Identify which cell holds the provided text, then report its [X, Y] central coordinate. 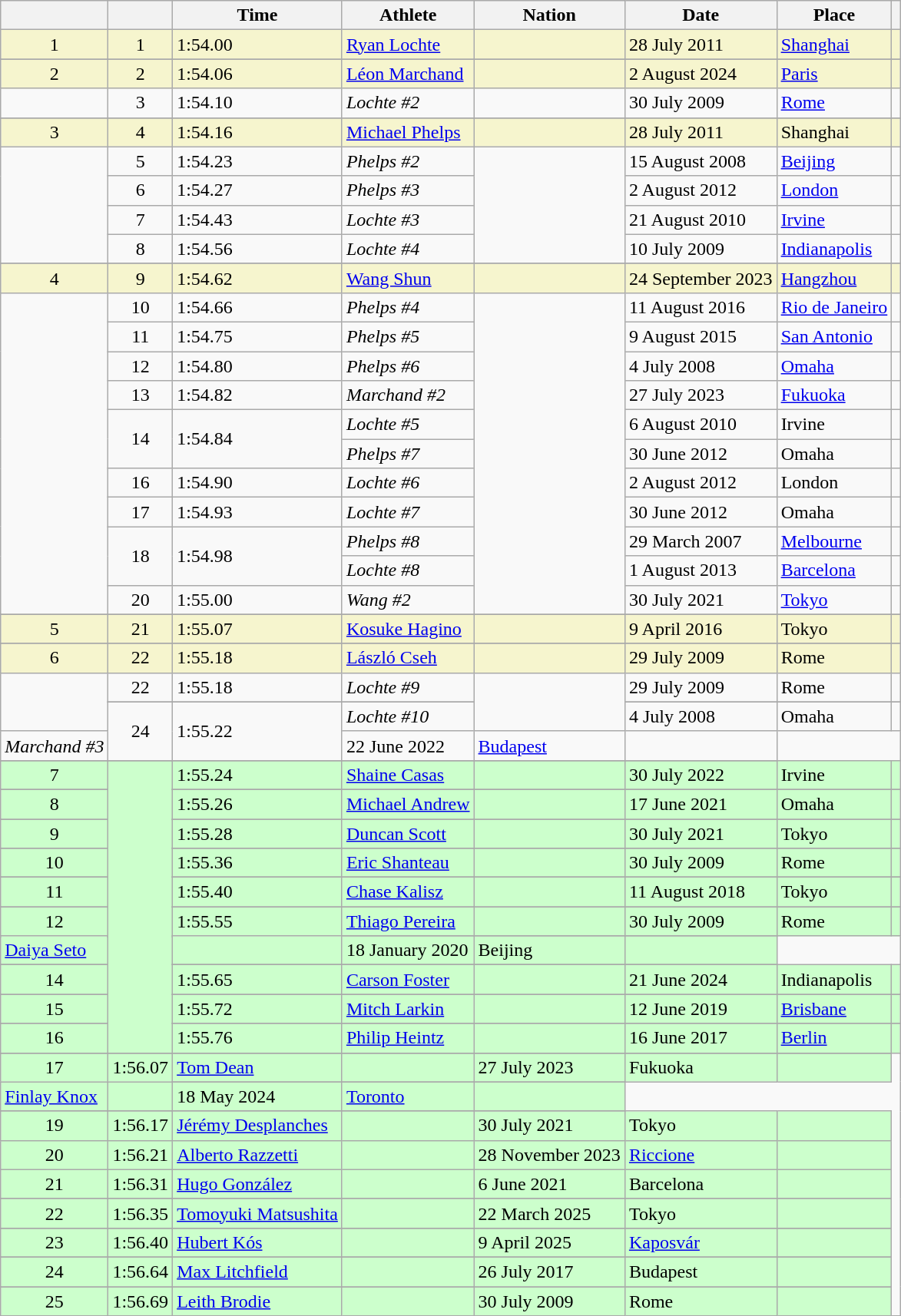
1:56.17 [141, 1126]
Shaine Casas [408, 775]
Tomoyuki Matsushita [258, 1213]
Duncan Scott [408, 833]
18 May 2024 [258, 1096]
1:56.35 [141, 1213]
1:55.55 [258, 921]
Kaposvár [701, 1242]
Phelps #4 [408, 307]
1:54.23 [258, 161]
18 January 2020 [408, 951]
25 [55, 1301]
Lochte #7 [408, 512]
11 August 2016 [701, 307]
1:55.40 [258, 892]
9 April 2016 [701, 629]
1:54.84 [258, 439]
Thiago Pereira [408, 921]
Phelps #6 [408, 366]
13 [141, 395]
Brisbane [834, 1009]
1:56.21 [141, 1155]
1:55.07 [258, 629]
15 [55, 1009]
1:55.72 [258, 1009]
30 July 2022 [701, 775]
Rio de Janeiro [834, 307]
1:55.26 [258, 804]
Michael Phelps [408, 132]
Carson Foster [408, 980]
Lochte #4 [408, 249]
26 July 2017 [549, 1271]
Lochte #2 [408, 103]
Berlin [834, 1038]
1:54.75 [258, 336]
10 July 2009 [701, 249]
Philip Heintz [408, 1038]
1:54.80 [258, 366]
Paris [834, 74]
Marchand #3 [55, 746]
9 April 2025 [549, 1242]
22 March 2025 [549, 1213]
Phelps #2 [408, 161]
Athlete [408, 15]
1:54.90 [258, 483]
6 June 2021 [549, 1184]
2 August 2024 [701, 74]
1:54.27 [258, 190]
1:55.36 [258, 863]
22 June 2022 [408, 746]
Place [834, 15]
1:56.07 [141, 1067]
Lochte #9 [408, 687]
1:54.43 [258, 220]
Phelps #3 [408, 190]
Marchand #2 [408, 395]
1:54.16 [258, 132]
Leith Brodie [258, 1301]
6 August 2010 [701, 425]
Phelps #5 [408, 336]
24 September 2023 [701, 278]
Mitch Larkin [408, 1009]
Eric Shanteau [408, 863]
Lochte #3 [408, 220]
1:55.76 [258, 1038]
21 August 2010 [701, 220]
1:54.98 [258, 556]
28 November 2023 [549, 1155]
21 June 2024 [701, 980]
Daiya Seto [55, 951]
Hangzhou [834, 278]
Date [701, 15]
San Antonio [834, 336]
1 August 2013 [701, 570]
9 August 2015 [701, 336]
29 March 2007 [701, 541]
23 [55, 1242]
1:55.65 [258, 980]
1:54.66 [258, 307]
Max Litchfield [258, 1271]
Ryan Lochte [408, 45]
Jérémy Desplanches [258, 1126]
Michael Andrew [408, 804]
1:55.22 [258, 731]
1:54.00 [258, 45]
1:55.24 [258, 775]
1:56.31 [141, 1184]
15 August 2008 [701, 161]
Chase Kalisz [408, 892]
Lochte #8 [408, 570]
1:54.56 [258, 249]
1:54.10 [258, 103]
Phelps #8 [408, 541]
Nation [549, 15]
Time [258, 15]
Wang Shun [408, 278]
Wang #2 [408, 600]
Tom Dean [258, 1067]
16 June 2017 [701, 1038]
Hubert Kós [258, 1242]
Melbourne [834, 541]
László Cseh [408, 658]
1:56.69 [141, 1301]
Lochte #5 [408, 425]
17 June 2021 [701, 804]
1:55.00 [258, 600]
12 June 2019 [701, 1009]
11 August 2018 [701, 892]
1:56.64 [141, 1271]
1:55.28 [258, 833]
1:54.62 [258, 278]
Finlay Knox [55, 1096]
1:54.06 [258, 74]
Lochte #6 [408, 483]
Alberto Razzetti [258, 1155]
Riccione [701, 1155]
Toronto [408, 1096]
Hugo González [258, 1184]
Phelps #7 [408, 454]
Lochte #10 [408, 716]
Léon Marchand [408, 74]
1:56.40 [141, 1242]
1:54.82 [258, 395]
Kosuke Hagino [408, 629]
18 [141, 556]
19 [55, 1126]
1:54.93 [258, 512]
